Determine the (x, y) coordinate at the center of the cell enclosing the given text.  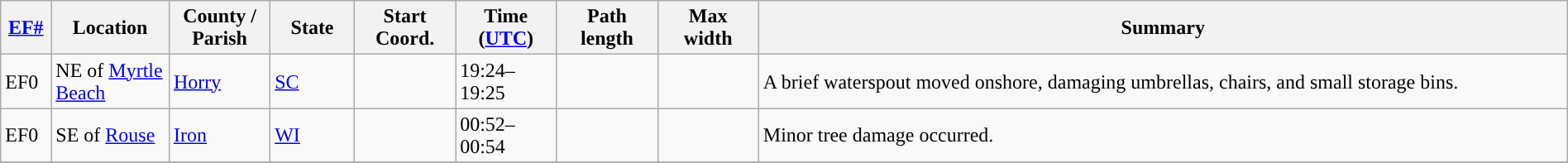
EF# (26, 28)
WI (313, 136)
19:24–19:25 (506, 81)
SE of Rouse (111, 136)
SC (313, 81)
A brief waterspout moved onshore, damaging umbrellas, chairs, and small storage bins. (1163, 81)
Summary (1163, 28)
State (313, 28)
Max width (708, 28)
Time (UTC) (506, 28)
Minor tree damage occurred. (1163, 136)
Iron (219, 136)
00:52–00:54 (506, 136)
County / Parish (219, 28)
NE of Myrtle Beach (111, 81)
Start Coord. (404, 28)
Path length (607, 28)
Horry (219, 81)
Location (111, 28)
